From the cell containing the given text, extract its center point as (X, Y) coordinate. 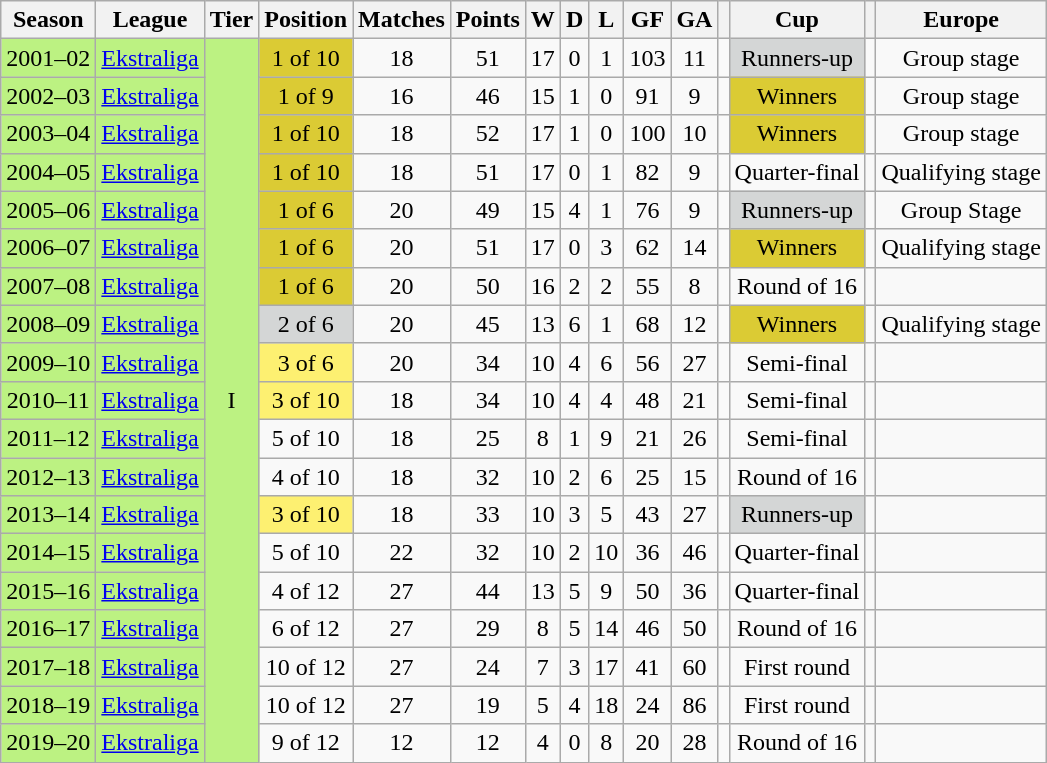
League (150, 20)
103 (648, 58)
52 (488, 134)
2010–11 (48, 400)
2014–15 (48, 553)
2007–08 (48, 286)
49 (488, 210)
Europe (961, 20)
41 (648, 667)
7 (542, 667)
Points (488, 20)
2008–09 (48, 324)
Position (306, 20)
Matches (402, 20)
2001–02 (48, 58)
44 (488, 591)
GA (694, 20)
62 (648, 248)
9 of 12 (306, 743)
60 (694, 667)
GF (648, 20)
L (606, 20)
2017–18 (48, 667)
D (574, 20)
3 of 6 (306, 362)
2002–03 (48, 96)
11 (694, 58)
W (542, 20)
55 (648, 286)
I (232, 400)
28 (694, 743)
Season (48, 20)
4 of 12 (306, 591)
2015–16 (48, 591)
2016–17 (48, 629)
86 (694, 705)
2009–10 (48, 362)
82 (648, 172)
76 (648, 210)
2011–12 (48, 438)
4 of 10 (306, 477)
1 of 9 (306, 96)
56 (648, 362)
2003–04 (48, 134)
2006–07 (48, 248)
100 (648, 134)
2013–14 (48, 515)
43 (648, 515)
33 (488, 515)
2018–19 (48, 705)
91 (648, 96)
2004–05 (48, 172)
2 of 6 (306, 324)
22 (402, 553)
2019–20 (48, 743)
68 (648, 324)
48 (648, 400)
29 (488, 629)
2012–13 (48, 477)
6 of 12 (306, 629)
45 (488, 324)
Group Stage (961, 210)
Cup (797, 20)
26 (694, 438)
2005–06 (48, 210)
19 (488, 705)
Tier (232, 20)
